Provide the (x, y) coordinate of the cell's center where the given text is located.  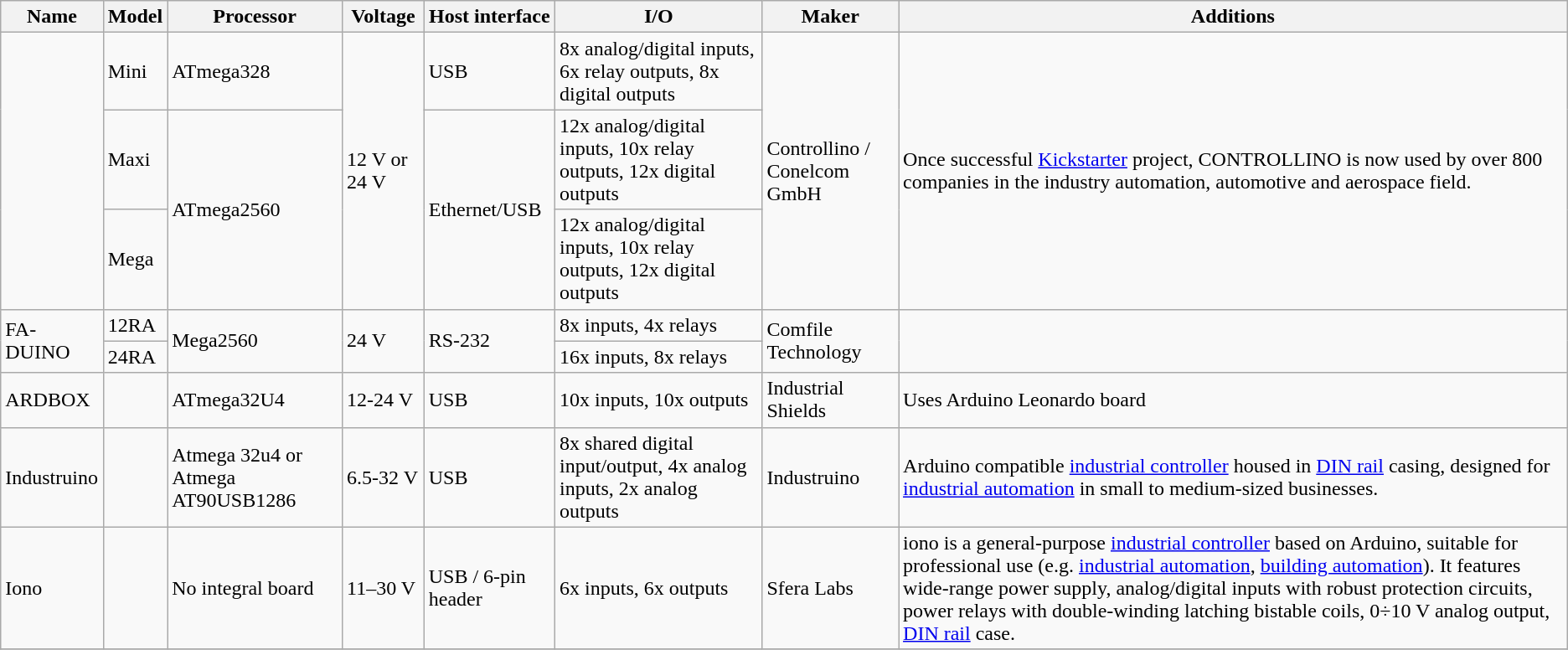
Maker (831, 17)
No integral board (255, 588)
10x inputs, 10x outputs (658, 400)
24 V (384, 341)
12 V or 24 V (384, 171)
24RA (135, 357)
Iono (52, 588)
6x inputs, 6x outputs (658, 588)
I/O (658, 17)
Mega2560 (255, 341)
8x analog/digital inputs, 6x relay outputs, 8x digital outputs (658, 71)
Model (135, 17)
USB / 6-pin header (489, 588)
ATmega328 (255, 71)
Voltage (384, 17)
12-24 V (384, 400)
12RA (135, 325)
Comfile Technology (831, 341)
ATmega2560 (255, 209)
Host interface (489, 17)
Industrial Shields (831, 400)
Once successful Kickstarter project, CONTROLLINO is now used by over 800 companies in the industry automation, automotive and aerospace field. (1233, 171)
11–30 V (384, 588)
Arduino compatible industrial controller housed in DIN rail casing, designed for industrial automation in small to medium-sized businesses. (1233, 477)
ATmega32U4 (255, 400)
Ethernet/USB (489, 209)
Maxi (135, 159)
ARDBOX (52, 400)
Sfera Labs (831, 588)
Atmega 32u4 or Atmega AT90USB1286 (255, 477)
Name (52, 17)
Processor (255, 17)
FA-DUINO (52, 341)
Controllino / Conelcom GmbH (831, 171)
8x shared digital input/output, 4x analog inputs, 2x analog outputs (658, 477)
6.5-32 V (384, 477)
RS-232 (489, 341)
8x inputs, 4x relays (658, 325)
Mini (135, 71)
Mega (135, 260)
Uses Arduino Leonardo board (1233, 400)
Additions (1233, 17)
16x inputs, 8x relays (658, 357)
